Locate the cell with the specified text and output its (X, Y) center coordinate. 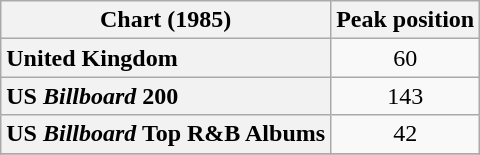
US Billboard 200 (166, 96)
60 (406, 58)
Peak position (406, 20)
Chart (1985) (166, 20)
42 (406, 134)
US Billboard Top R&B Albums (166, 134)
143 (406, 96)
United Kingdom (166, 58)
